Search for the cell housing the specified text and yield its [X, Y] center coordinate. 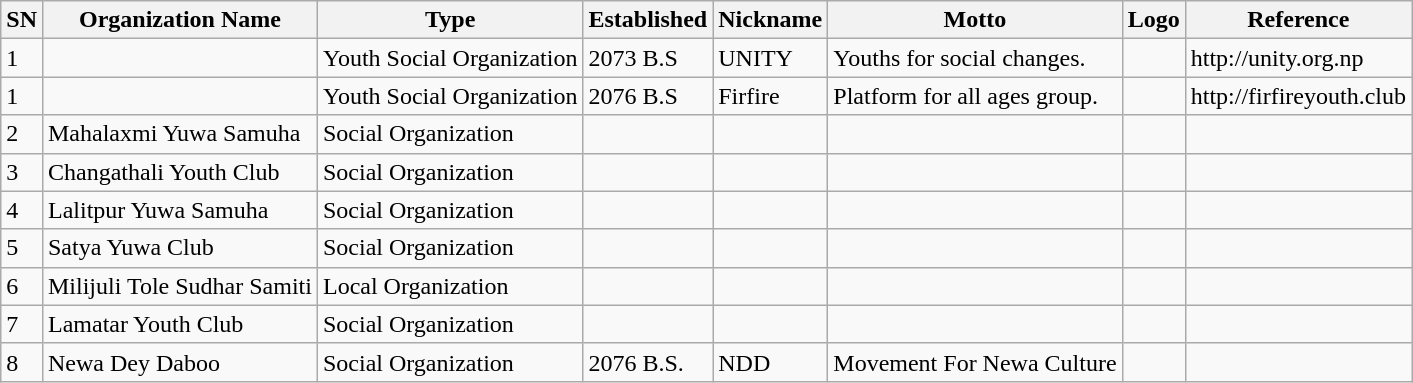
Youths for social changes. [975, 58]
Logo [1154, 20]
NDD [770, 362]
5 [22, 248]
Type [450, 20]
Established [648, 20]
2 [22, 134]
Motto [975, 20]
Milijuli Tole Sudhar Samiti [180, 286]
UNITY [770, 58]
Nickname [770, 20]
2076 B.S. [648, 362]
Reference [1298, 20]
2073 B.S [648, 58]
http://firfireyouth.club [1298, 96]
SN [22, 20]
Newa Dey Daboo [180, 362]
Platform for all ages group. [975, 96]
7 [22, 324]
8 [22, 362]
Satya Yuwa Club [180, 248]
http://unity.org.np [1298, 58]
Lamatar Youth Club [180, 324]
Organization Name [180, 20]
Lalitpur Yuwa Samuha [180, 210]
4 [22, 210]
2076 B.S [648, 96]
Changathali Youth Club [180, 172]
3 [22, 172]
Mahalaxmi Yuwa Samuha [180, 134]
Movement For Newa Culture [975, 362]
Firfire [770, 96]
6 [22, 286]
Local Organization [450, 286]
